Capture the cell that displays the provided text and extract its (X, Y) central coordinate. 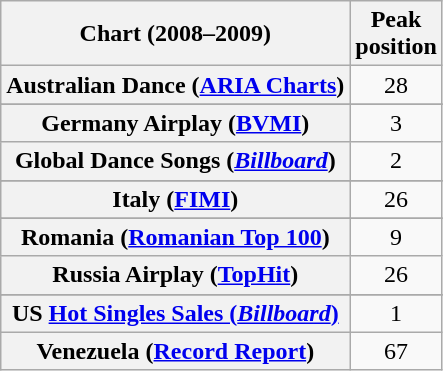
US Hot Singles Sales (Billboard) (176, 313)
3 (396, 123)
1 (396, 313)
Australian Dance (ARIA Charts) (176, 85)
Romania (Romanian Top 100) (176, 237)
28 (396, 85)
Italy (FIMI) (176, 199)
Venezuela (Record Report) (176, 351)
9 (396, 237)
Chart (2008–2009) (176, 34)
Germany Airplay (BVMI) (176, 123)
2 (396, 161)
Peakposition (396, 34)
Russia Airplay (TopHit) (176, 275)
Global Dance Songs (Billboard) (176, 161)
67 (396, 351)
